Capture the cell that displays the provided text and extract its (x, y) central coordinate. 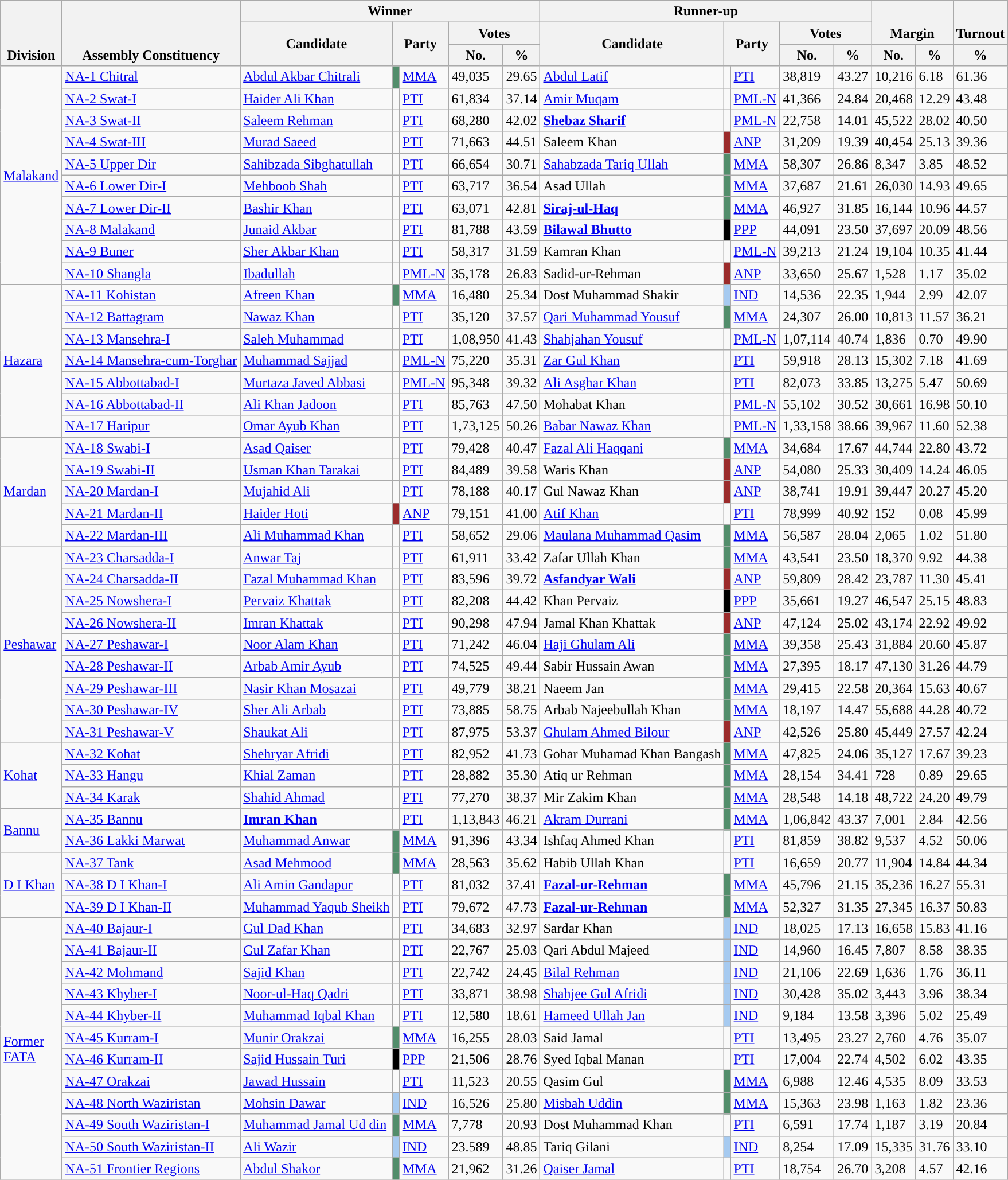
NA-26 Nowshera-II (151, 622)
Winner (390, 11)
14,536 (807, 295)
31,209 (807, 142)
Qari Muhammad Yousuf (632, 317)
61,911 (476, 557)
Fazal Muhammad Khan (317, 579)
NA-25 Nowshera-I (151, 601)
46,547 (893, 601)
Muhammad Iqbal Khan (317, 1016)
38,741 (807, 492)
Gul Dad Khan (317, 928)
728 (893, 776)
Asad Mehmood (317, 863)
35,178 (476, 274)
1,13,843 (476, 819)
NA-7 Lower Dir-II (151, 208)
11.60 (935, 426)
Asad Ullah (632, 186)
Nawaz Khan (317, 317)
1.17 (935, 274)
4.76 (935, 1038)
6.02 (935, 1060)
35.62 (522, 863)
40.74 (853, 339)
78,999 (807, 513)
55,102 (807, 404)
49.92 (980, 622)
Omar Ayub Khan (317, 426)
Saleh Muhammad (317, 339)
Abdul Shakor (317, 1169)
82,952 (476, 754)
NA-36 Lakki Marwat (151, 841)
17,004 (807, 1060)
19.27 (853, 601)
NA-50 South Waziristan-II (151, 1147)
Nasir Khan Mosazai (317, 688)
16,144 (893, 208)
22.58 (853, 688)
2,760 (893, 1038)
13.58 (853, 1016)
NA-37 Tank (151, 863)
22,758 (807, 120)
6.18 (935, 77)
37.41 (522, 885)
Abdul Akbar Chitrali (317, 77)
Muhammad Jamal Ud din (317, 1125)
26.83 (522, 274)
87,975 (476, 732)
NA-41 Bajaur-II (151, 950)
Zar Gul Khan (632, 361)
38.21 (522, 688)
19.91 (853, 492)
Dost Muhammad Khan (632, 1125)
Atiq ur Rehman (632, 776)
Noor-ul-Haq Qadri (317, 994)
1,944 (893, 295)
23.98 (853, 1103)
Shahid Ahmad (317, 797)
31.35 (853, 906)
37.57 (522, 317)
44,091 (807, 229)
22,742 (476, 972)
83,596 (476, 579)
Hameed Ullah Jan (632, 1016)
12,580 (476, 1016)
41.16 (980, 928)
NA-3 Swat-II (151, 120)
Siraj-ul-Haq (632, 208)
43.48 (980, 99)
4,535 (893, 1081)
31.76 (935, 1147)
22.69 (853, 972)
23.27 (853, 1038)
21,106 (807, 972)
38,819 (807, 77)
78,188 (476, 492)
46.04 (522, 645)
Haji Ghulam Ali (632, 645)
5.02 (935, 1016)
NA-10 Shangla (151, 274)
NA-12 Battagram (151, 317)
NA-11 Kohistan (151, 295)
Saleem Rehman (317, 120)
NA-40 Bajaur-I (151, 928)
Ishfaq Ahmed Khan (632, 841)
15,302 (893, 361)
NA-13 Mansehra-I (151, 339)
Bilal Rehman (632, 972)
11,523 (476, 1081)
1.02 (935, 535)
45,449 (893, 732)
NA-46 Kurram-II (151, 1060)
Mujahid Ali (317, 492)
Mardan (31, 492)
22.35 (853, 295)
39.23 (980, 754)
43.34 (522, 841)
NA-29 Peshawar-III (151, 688)
16.37 (935, 906)
Sajid Khan (317, 972)
39.58 (522, 470)
NA-23 Charsadda-I (151, 557)
Shaukat Ali (317, 732)
39.32 (522, 383)
Muhammad Anwar (317, 841)
71,663 (476, 142)
22,767 (476, 950)
Shahjee Gul Afridi (632, 994)
25.02 (853, 622)
NA-16 Abbottabad-II (151, 404)
14.18 (853, 797)
18,025 (807, 928)
Sadid-ur-Rehman (632, 274)
51.80 (980, 535)
48,722 (893, 797)
1,836 (893, 339)
46,927 (807, 208)
30,428 (807, 994)
42.16 (980, 1169)
Khial Zaman (317, 776)
47.94 (522, 622)
38.37 (522, 797)
61.36 (980, 77)
37,697 (893, 229)
44.57 (980, 208)
37,687 (807, 186)
3.96 (935, 994)
39,967 (893, 426)
42.56 (980, 819)
26.86 (853, 164)
10.35 (935, 251)
41.69 (980, 361)
21,962 (476, 1169)
Haider Ali Khan (317, 99)
7,807 (893, 950)
2,065 (893, 535)
41.00 (522, 513)
77,270 (476, 797)
NA-39 D I Khan-II (151, 906)
47.73 (522, 906)
49.79 (980, 797)
39,447 (893, 492)
7,001 (893, 819)
Fazal Ali Haqqani (632, 448)
Qasim Gul (632, 1081)
48.85 (522, 1147)
Sahibzada Sibghatullah (317, 164)
Imran Khan (317, 819)
43,541 (807, 557)
Amir Muqam (632, 99)
24.45 (522, 972)
Gul Nawaz Khan (632, 492)
Bannu (31, 830)
90,298 (476, 622)
34.41 (853, 776)
15.83 (935, 928)
Muhammad Sajjad (317, 361)
16,658 (893, 928)
NA-28 Peshawar-II (151, 667)
42.07 (980, 295)
20.09 (935, 229)
43.59 (522, 229)
38.82 (853, 841)
NA-5 Upper Dir (151, 164)
28.13 (853, 361)
28,563 (476, 863)
52.38 (980, 426)
22.80 (935, 448)
38.34 (980, 994)
NA-42 Mohmand (151, 972)
17.09 (853, 1147)
82,208 (476, 601)
35.07 (980, 1038)
1,33,158 (807, 426)
35,661 (807, 601)
40.67 (980, 688)
36.54 (522, 186)
95,348 (476, 383)
6,988 (807, 1081)
58,307 (807, 164)
Waris Khan (632, 470)
27,345 (893, 906)
Maulana Muhammad Qasim (632, 535)
25.03 (522, 950)
Margin (912, 22)
NA-31 Peshawar-V (151, 732)
13,275 (893, 383)
44.28 (935, 710)
NA-44 Khyber-II (151, 1016)
4,502 (893, 1060)
1,73,125 (476, 426)
Asfandyar Wali (632, 579)
NA-33 Hangu (151, 776)
26,030 (893, 186)
Usman Khan Tarakai (317, 470)
1.82 (935, 1103)
20.60 (935, 645)
15,335 (893, 1147)
66,654 (476, 164)
79,672 (476, 906)
42.24 (980, 732)
41.43 (522, 339)
7,778 (476, 1125)
50.26 (522, 426)
47,124 (807, 622)
28.04 (853, 535)
Jawad Hussain (317, 1081)
28.42 (853, 579)
19,104 (893, 251)
46.05 (980, 470)
Syed Iqbal Manan (632, 1060)
35,127 (893, 754)
NA-22 Mardan-III (151, 535)
Habib Ullah Khan (632, 863)
74,525 (476, 667)
16.27 (935, 885)
44.34 (980, 863)
39,213 (807, 251)
Shahjahan Yousuf (632, 339)
22.74 (853, 1060)
FormerFATA (31, 1049)
Afreen Khan (317, 295)
11,904 (893, 863)
18,370 (893, 557)
39,358 (807, 645)
1,06,842 (807, 819)
36.11 (980, 972)
79,428 (476, 448)
Arbab Najeebullah Khan (632, 710)
1,08,950 (476, 339)
Noor Alam Khan (317, 645)
NA-6 Lower Dir-I (151, 186)
NA-4 Swat-III (151, 142)
Ali Muhammad Khan (317, 535)
NA-2 Swat-I (151, 99)
Qari Abdul Majeed (632, 950)
20.77 (853, 863)
20.84 (980, 1125)
32.97 (522, 928)
Imran Khattak (317, 622)
14.93 (935, 186)
61,834 (476, 99)
43.72 (980, 448)
NA-30 Peshawar-IV (151, 710)
24.84 (853, 99)
18,197 (807, 710)
58,652 (476, 535)
NA-18 Swabi-I (151, 448)
63,071 (476, 208)
NA-43 Khyber-I (151, 994)
81,788 (476, 229)
63,717 (476, 186)
Kamran Khan (632, 251)
11.30 (935, 579)
NA-8 Malakand (151, 229)
3,208 (893, 1169)
38.35 (980, 950)
10.96 (935, 208)
20,364 (893, 688)
3,443 (893, 994)
16.45 (853, 950)
25.34 (522, 295)
68,280 (476, 120)
21.15 (853, 885)
3,396 (893, 1016)
Murtaza Javed Abbasi (317, 383)
28.76 (522, 1060)
40.50 (980, 120)
26.00 (853, 317)
2.99 (935, 295)
44.38 (980, 557)
Khan Pervaiz (632, 601)
NA-34 Karak (151, 797)
Said Jamal (632, 1038)
85,763 (476, 404)
Shebaz Sharif (632, 120)
10,216 (893, 77)
152 (893, 513)
81,859 (807, 841)
40.72 (980, 710)
Peshawar (31, 645)
8,347 (893, 164)
11.57 (935, 317)
Junaid Akbar (317, 229)
35,120 (476, 317)
14.24 (935, 470)
8.58 (935, 950)
Turnout (980, 22)
NA-21 Mardan-II (151, 513)
16,255 (476, 1038)
52,327 (807, 906)
Assembly Constituency (151, 33)
NA-32 Kohat (151, 754)
20.55 (522, 1081)
45,522 (893, 120)
8.09 (935, 1081)
31.85 (853, 208)
9.92 (935, 557)
45.87 (980, 645)
28,882 (476, 776)
NA-51 Frontier Regions (151, 1169)
Sardar Khan (632, 928)
NA-27 Peshawar-I (151, 645)
Muhammad Yaqub Sheikh (317, 906)
NA-15 Abbottabad-I (151, 383)
30,409 (893, 470)
Anwar Taj (317, 557)
35.31 (522, 361)
54,080 (807, 470)
25.43 (853, 645)
35.30 (522, 776)
Arbab Amir Ayub (317, 667)
Ali Wazir (317, 1147)
46.21 (522, 819)
59,809 (807, 579)
NA-17 Haripur (151, 426)
36.21 (980, 317)
Sher Akbar Khan (317, 251)
42,526 (807, 732)
NA-38 D I Khan-I (151, 885)
44.42 (522, 601)
42.81 (522, 208)
13,495 (807, 1038)
Bilawal Bhutto (632, 229)
56,587 (807, 535)
24.20 (935, 797)
12.46 (853, 1081)
30.52 (853, 404)
NA-35 Bannu (151, 819)
Akram Durrani (632, 819)
Ali Khan Jadoon (317, 404)
16,526 (476, 1103)
50.06 (980, 841)
27,395 (807, 667)
1,528 (893, 274)
1,187 (893, 1125)
29,415 (807, 688)
40.92 (853, 513)
Qaiser Jamal (632, 1169)
Division (31, 33)
58,317 (476, 251)
19.39 (853, 142)
22.92 (935, 622)
47.50 (522, 404)
1,163 (893, 1103)
14.01 (853, 120)
25.33 (853, 470)
Bashir Khan (317, 208)
9,184 (807, 1016)
Sahabzada Tariq Ullah (632, 164)
39.72 (522, 579)
NA-47 Orakzai (151, 1081)
5.47 (935, 383)
33.85 (853, 383)
79,151 (476, 513)
33.10 (980, 1147)
Kohat (31, 776)
0.89 (935, 776)
31.59 (522, 251)
Ibadullah (317, 274)
0.70 (935, 339)
49.65 (980, 186)
42.02 (522, 120)
20,468 (893, 99)
28,154 (807, 776)
16,659 (807, 863)
16.98 (935, 404)
Mohabat Khan (632, 404)
45.99 (980, 513)
43,174 (893, 622)
Pervaiz Khattak (317, 601)
NA-45 Kurram-I (151, 1038)
Dost Muhammad Shakir (632, 295)
21.61 (853, 186)
34,683 (476, 928)
Munir Orakzai (317, 1038)
43.35 (980, 1060)
49,035 (476, 77)
14.84 (935, 863)
9,537 (893, 841)
39.36 (980, 142)
25.13 (935, 142)
47,825 (807, 754)
33,650 (807, 274)
18,754 (807, 1169)
35,236 (893, 885)
Mohsin Dawar (317, 1103)
NA-9 Buner (151, 251)
49.90 (980, 339)
Mehboob Shah (317, 186)
45.41 (980, 579)
1.76 (935, 972)
20.27 (935, 492)
48.52 (980, 164)
49,779 (476, 688)
27.57 (935, 732)
24.06 (853, 754)
Jamal Khan Khattak (632, 622)
Ghulam Ahmed Bilour (632, 732)
Abdul Latif (632, 77)
Asad Qaiser (317, 448)
41,366 (807, 99)
17.74 (853, 1125)
17.13 (853, 928)
Murad Saeed (317, 142)
16,480 (476, 295)
Babar Nawaz Khan (632, 426)
55.31 (980, 885)
6,591 (807, 1125)
30,661 (893, 404)
Ali Amin Gandapur (317, 885)
Hazara (31, 361)
Misbah Uddin (632, 1103)
37.14 (522, 99)
50.10 (980, 404)
NA-14 Mansehra-cum-Torghar (151, 361)
4.57 (935, 1169)
23,787 (893, 579)
33.42 (522, 557)
30.71 (522, 164)
29.06 (522, 535)
21.24 (853, 251)
18.61 (522, 1016)
Sher Ali Arbab (317, 710)
Malakand (31, 176)
NA-19 Swabi-II (151, 470)
14,960 (807, 950)
47,130 (893, 667)
Haider Hoti (317, 513)
71,242 (476, 645)
81,032 (476, 885)
NA-24 Charsadda-II (151, 579)
23.36 (980, 1103)
44.51 (522, 142)
23.589 (476, 1147)
50.83 (980, 906)
NA-20 Mardan-I (151, 492)
Naeem Jan (632, 688)
12.29 (935, 99)
28.03 (522, 1038)
D I Khan (31, 885)
45,796 (807, 885)
48.56 (980, 229)
53.37 (522, 732)
18.17 (853, 667)
28,548 (807, 797)
44.79 (980, 667)
Runner-up (706, 11)
Mir Zakim Khan (632, 797)
NA-1 Chitral (151, 77)
1,07,114 (807, 339)
28.02 (935, 120)
34,684 (807, 448)
NA-48 North Waziristan (151, 1103)
3.85 (935, 164)
Gohar Muhamad Khan Bangash (632, 754)
NA-49 South Waziristan-I (151, 1125)
91,396 (476, 841)
15,363 (807, 1103)
24,307 (807, 317)
45.20 (980, 492)
Sabir Hussain Awan (632, 667)
44,744 (893, 448)
73,885 (476, 710)
21,506 (476, 1060)
38.98 (522, 994)
40.17 (522, 492)
1,636 (893, 972)
Shehryar Afridi (317, 754)
59,918 (807, 361)
10,813 (893, 317)
33,871 (476, 994)
Ali Asghar Khan (632, 383)
50.69 (980, 383)
20.93 (522, 1125)
Saleem Khan (632, 142)
48.83 (980, 601)
58.75 (522, 710)
4.52 (935, 841)
Gul Zafar Khan (317, 950)
Sajid Hussain Turi (317, 1060)
0.08 (935, 513)
2.84 (935, 819)
43.37 (853, 819)
8,254 (807, 1147)
82,073 (807, 383)
49.44 (522, 667)
Zafar Ullah Khan (632, 557)
41.44 (980, 251)
Atif Khan (632, 513)
40,454 (893, 142)
40.47 (522, 448)
41.73 (522, 754)
3.19 (935, 1125)
75,220 (476, 361)
25.67 (853, 274)
15.63 (935, 688)
25.15 (935, 601)
26.70 (853, 1169)
84,489 (476, 470)
25.49 (980, 1016)
43.27 (853, 77)
33.53 (980, 1081)
14.47 (853, 710)
38.66 (853, 426)
55,688 (893, 710)
7.18 (935, 361)
Tariq Gilani (632, 1147)
31,884 (893, 645)
